For the text-containing cell, return its midpoint in [x, y] coordinate format. 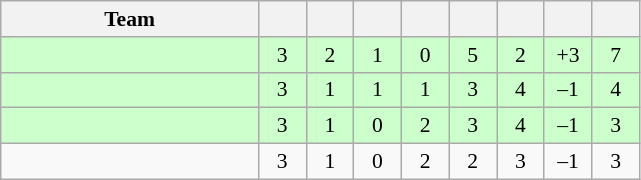
7 [616, 55]
+3 [568, 55]
Team [130, 19]
5 [473, 55]
